Provide the (X, Y) coordinate of the cell's center where the given text is located.  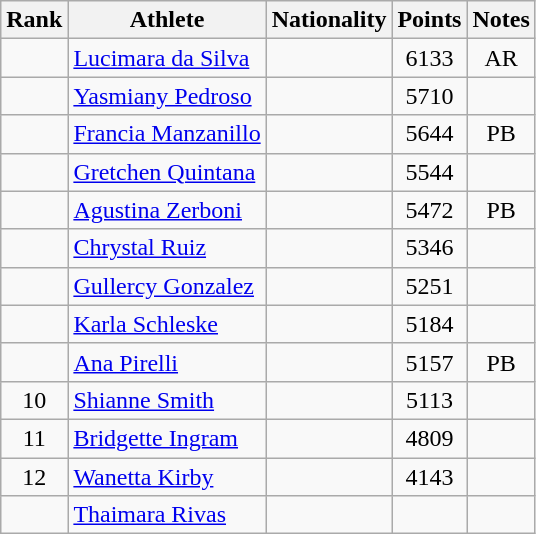
Notes (501, 20)
5157 (430, 362)
Karla Schleske (167, 324)
Rank (34, 20)
5710 (430, 96)
Gullercy Gonzalez (167, 286)
Points (430, 20)
Gretchen Quintana (167, 172)
5644 (430, 134)
Bridgette Ingram (167, 438)
Shianne Smith (167, 400)
Francia Manzanillo (167, 134)
Chrystal Ruiz (167, 248)
12 (34, 477)
Lucimara da Silva (167, 58)
10 (34, 400)
Agustina Zerboni (167, 210)
AR (501, 58)
5346 (430, 248)
Athlete (167, 20)
4809 (430, 438)
Yasmiany Pedroso (167, 96)
5251 (430, 286)
5184 (430, 324)
5544 (430, 172)
Wanetta Kirby (167, 477)
6133 (430, 58)
4143 (430, 477)
11 (34, 438)
Ana Pirelli (167, 362)
5472 (430, 210)
5113 (430, 400)
Nationality (329, 20)
Thaimara Rivas (167, 515)
